Return (X, Y) of the center of cell containing provided text 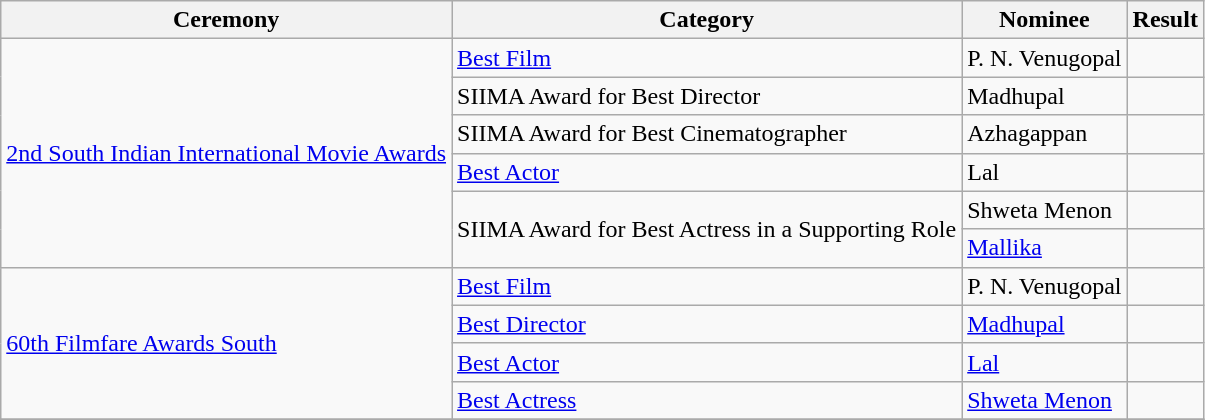
Azhagappan (1044, 134)
2nd South Indian International Movie Awards (226, 153)
60th Filmfare Awards South (226, 343)
Best Actress (707, 400)
Category (707, 20)
Result (1165, 20)
Best Director (707, 324)
Nominee (1044, 20)
Mallika (1044, 248)
SIIMA Award for Best Actress in a Supporting Role (707, 229)
SIIMA Award for Best Director (707, 96)
Ceremony (226, 20)
SIIMA Award for Best Cinematographer (707, 134)
